Identify which cell holds the provided text, then report its [X, Y] central coordinate. 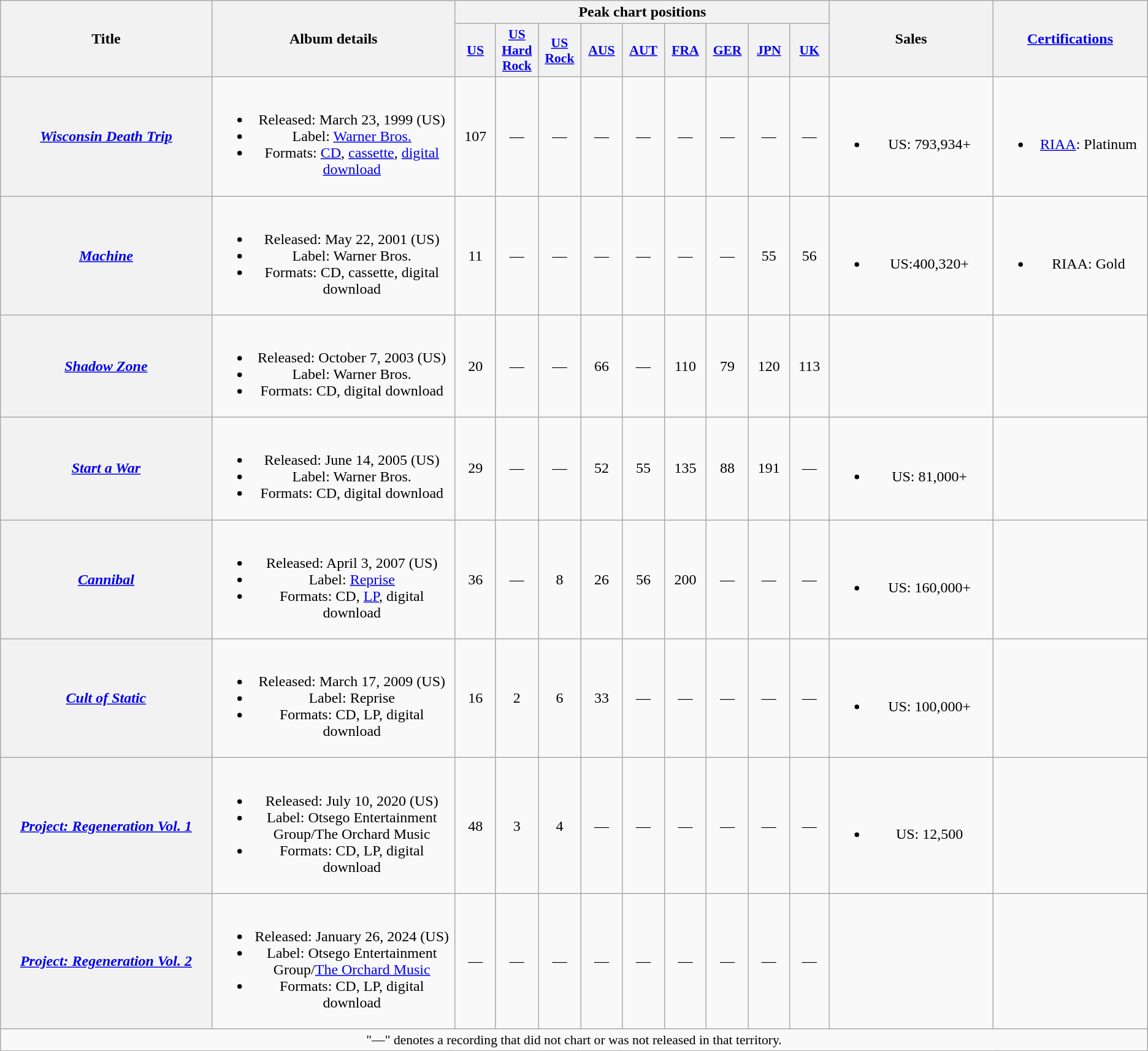
Cannibal [106, 579]
Project: Regeneration Vol. 2 [106, 961]
USHard Rock [517, 50]
20 [475, 367]
Peak chart positions [642, 12]
2 [517, 698]
11 [475, 256]
Released: March 17, 2009 (US)Label: RepriseFormats: CD, LP, digital download [334, 698]
RIAA: Gold [1070, 256]
US:400,320+ [911, 256]
191 [769, 468]
US [475, 50]
110 [685, 367]
Certifications [1070, 39]
29 [475, 468]
Title [106, 39]
107 [475, 136]
Released: July 10, 2020 (US)Label: Otsego Entertainment Group/The Orchard MusicFormats: CD, LP, digital download [334, 825]
Released: June 14, 2005 (US)Label: Warner Bros.Formats: CD, digital download [334, 468]
8 [559, 579]
Start a War [106, 468]
36 [475, 579]
Album details [334, 39]
Released: January 26, 2024 (US)Label: Otsego Entertainment Group/The Orchard MusicFormats: CD, LP, digital download [334, 961]
120 [769, 367]
Machine [106, 256]
Shadow Zone [106, 367]
113 [809, 367]
79 [727, 367]
135 [685, 468]
88 [727, 468]
Released: May 22, 2001 (US)Label: Warner Bros.Formats: CD, cassette, digital download [334, 256]
US: 81,000+ [911, 468]
66 [602, 367]
JPN [769, 50]
3 [517, 825]
AUT [644, 50]
US: 160,000+ [911, 579]
48 [475, 825]
Sales [911, 39]
Released: April 3, 2007 (US)Label: RepriseFormats: CD, LP, digital download [334, 579]
Cult of Static [106, 698]
16 [475, 698]
200 [685, 579]
US: 100,000+ [911, 698]
6 [559, 698]
USRock [559, 50]
RIAA: Platinum [1070, 136]
"—" denotes a recording that did not chart or was not released in that territory. [574, 1040]
4 [559, 825]
26 [602, 579]
52 [602, 468]
FRA [685, 50]
33 [602, 698]
UK [809, 50]
Released: October 7, 2003 (US)Label: Warner Bros.Formats: CD, digital download [334, 367]
US: 12,500 [911, 825]
GER [727, 50]
AUS [602, 50]
Project: Regeneration Vol. 1 [106, 825]
US: 793,934+ [911, 136]
Wisconsin Death Trip [106, 136]
Released: March 23, 1999 (US)Label: Warner Bros.Formats: CD, cassette, digital download [334, 136]
